Scan for the cell matching the given text and deliver its (x, y) coordinate at center. 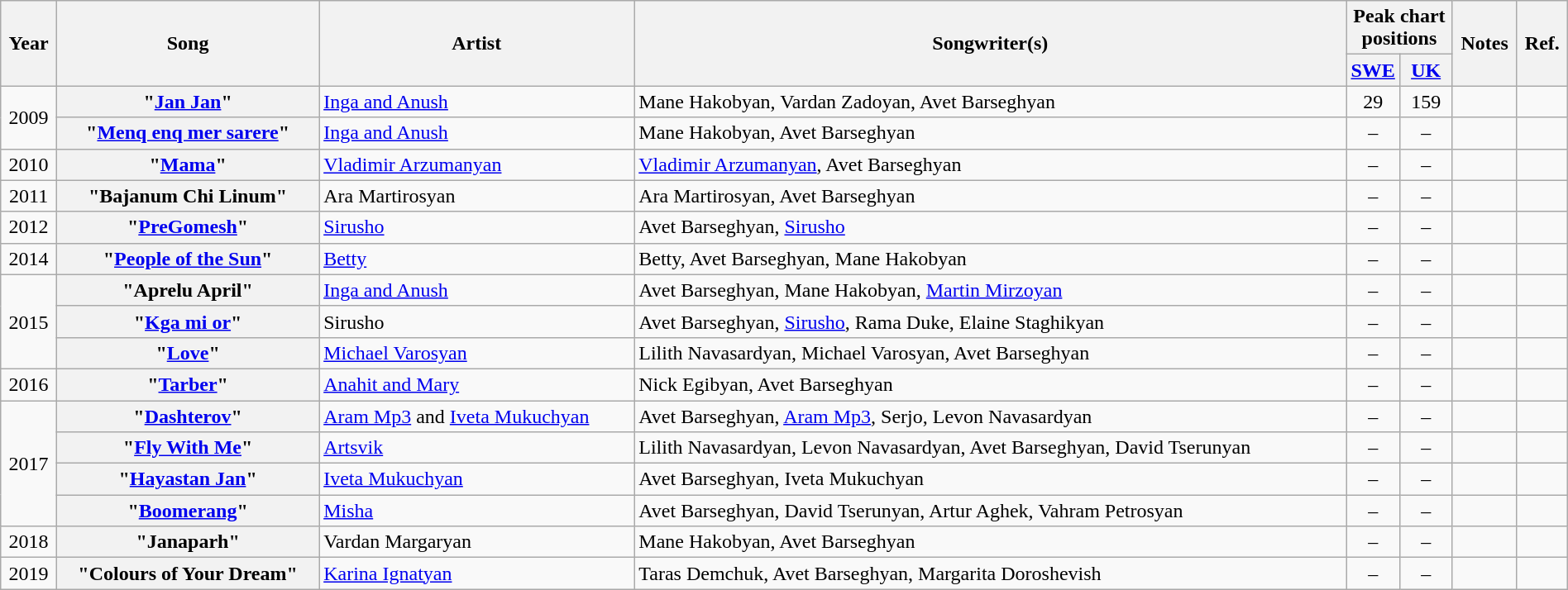
"Kga mi or" (187, 321)
Artist (476, 43)
"PreGomesh" (187, 227)
"Janaparh" (187, 542)
Taras Demchuk, Avet Barseghyan, Margarita Doroshevish (991, 573)
"Tarber" (187, 384)
Avet Barseghyan, Sirusho (991, 227)
Song (187, 43)
2011 (29, 196)
2010 (29, 164)
2009 (29, 117)
Karina Ignatyan (476, 573)
Notes (1484, 43)
Vardan Margaryan (476, 542)
"Love" (187, 353)
"Aprelu April" (187, 290)
"Mama" (187, 164)
Aram Mp3 and Iveta Mukuchyan (476, 416)
Avet Barseghyan, Aram Mp3, Serjo, Levon Navasardyan (991, 416)
Avet Barseghyan, David Tserunyan, Artur Aghek, Vahram Petrosyan (991, 511)
Lilith Navasardyan, Levon Navasardyan, Avet Barseghyan, David Tserunyan (991, 448)
2014 (29, 259)
29 (1373, 102)
Peak chart positions (1399, 28)
"Fly With Me" (187, 448)
"Dashterov" (187, 416)
2018 (29, 542)
2016 (29, 384)
"Colours of Your Dream" (187, 573)
"Hayastan Jan" (187, 479)
"Bajanum Chi Linum" (187, 196)
Mane Hakobyan, Vardan Zadoyan, Avet Barseghyan (991, 102)
Vladimir Arzumanyan (476, 164)
Michael Varosyan (476, 353)
2019 (29, 573)
"Boomerang" (187, 511)
Misha (476, 511)
Ara Martirosyan, Avet Barseghyan (991, 196)
2015 (29, 321)
"People of the Sun" (187, 259)
Artsvik (476, 448)
Avet Barseghyan, Iveta Mukuchyan (991, 479)
2017 (29, 463)
Ref. (1542, 43)
Year (29, 43)
Nick Egibyan, Avet Barseghyan (991, 384)
"Jan Jan" (187, 102)
Avet Barseghyan, Mane Hakobyan, Martin Mirzoyan (991, 290)
Songwriter(s) (991, 43)
Avet Barseghyan, Sirusho, Rama Duke, Elaine Staghikyan (991, 321)
Iveta Mukuchyan (476, 479)
Lilith Navasardyan, Michael Varosyan, Avet Barseghyan (991, 353)
"Menq enq mer sarere" (187, 133)
Betty, Avet Barseghyan, Mane Hakobyan (991, 259)
2012 (29, 227)
Anahit and Mary (476, 384)
Betty (476, 259)
159 (1426, 102)
SWE (1373, 70)
UK (1426, 70)
Ara Martirosyan (476, 196)
Vladimir Arzumanyan, Avet Barseghyan (991, 164)
